Identify which cell holds the provided text, then report its (x, y) central coordinate. 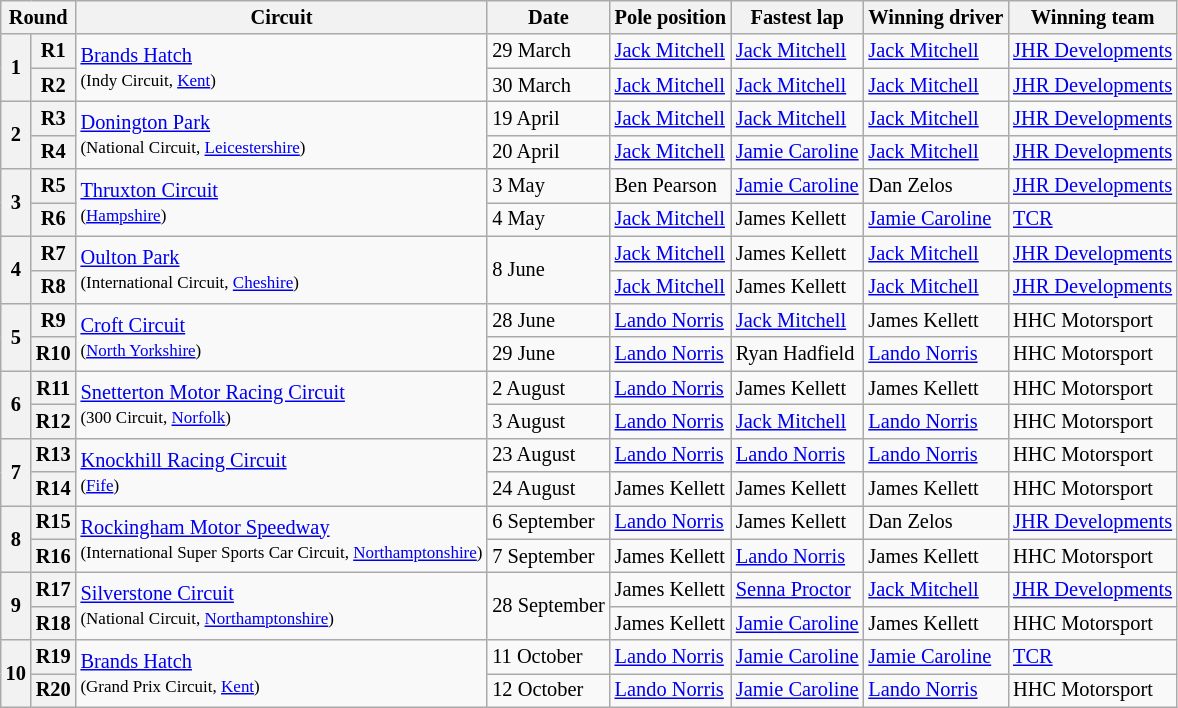
R11 (54, 388)
2 August (548, 388)
19 April (548, 118)
5 (16, 336)
Winning driver (936, 17)
Winning team (1092, 17)
R16 (54, 556)
29 March (548, 51)
R3 (54, 118)
6 September (548, 522)
R6 (54, 219)
R10 (54, 354)
Pole position (670, 17)
9 (16, 606)
Silverstone Circuit(National Circuit, Northamptonshire) (282, 606)
3 August (548, 421)
3 May (548, 186)
11 October (548, 657)
Rockingham Motor Speedway(International Super Sports Car Circuit, Northamptonshire) (282, 538)
R18 (54, 623)
R2 (54, 85)
29 June (548, 354)
R20 (54, 690)
R7 (54, 253)
R4 (54, 152)
R13 (54, 455)
R12 (54, 421)
Senna Proctor (798, 589)
7 September (548, 556)
Brands Hatch(Grand Prix Circuit, Kent) (282, 674)
23 August (548, 455)
30 March (548, 85)
3 (16, 202)
R19 (54, 657)
Date (548, 17)
R8 (54, 287)
Circuit (282, 17)
Brands Hatch(Indy Circuit, Kent) (282, 68)
8 June (548, 270)
R1 (54, 51)
8 (16, 538)
10 (16, 674)
R5 (54, 186)
Fastest lap (798, 17)
Knockhill Racing Circuit(Fife) (282, 472)
R15 (54, 522)
6 (16, 404)
7 (16, 472)
1 (16, 68)
Croft Circuit(North Yorkshire) (282, 336)
20 April (548, 152)
Ryan Hadfield (798, 354)
12 October (548, 690)
Round (38, 17)
4 (16, 270)
Donington Park(National Circuit, Leicestershire) (282, 134)
Thruxton Circuit(Hampshire) (282, 202)
R14 (54, 489)
Snetterton Motor Racing Circuit(300 Circuit, Norfolk) (282, 404)
2 (16, 134)
R17 (54, 589)
Oulton Park(International Circuit, Cheshire) (282, 270)
28 September (548, 606)
4 May (548, 219)
24 August (548, 489)
R9 (54, 320)
28 June (548, 320)
Ben Pearson (670, 186)
